Search for the cell housing the specified text and yield its [X, Y] center coordinate. 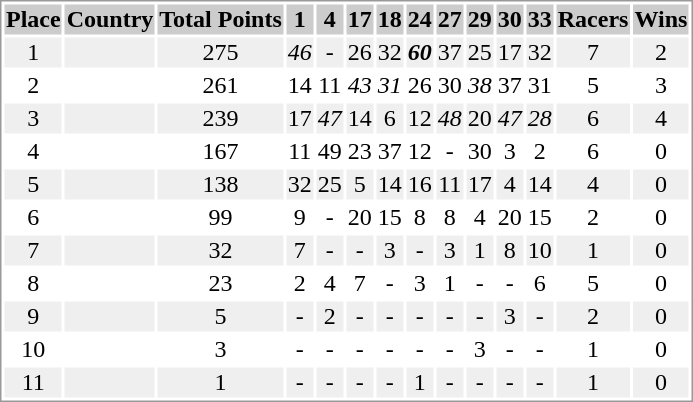
261 [220, 85]
Wins [661, 19]
167 [220, 151]
28 [540, 119]
43 [360, 85]
48 [450, 119]
18 [390, 19]
Place [33, 19]
16 [420, 185]
Total Points [220, 19]
46 [300, 53]
33 [540, 19]
Country [110, 19]
99 [220, 217]
29 [480, 19]
Racers [593, 19]
60 [420, 53]
138 [220, 185]
49 [330, 151]
38 [480, 85]
27 [450, 19]
24 [420, 19]
239 [220, 119]
275 [220, 53]
